Return [X, Y] of the center of cell containing provided text 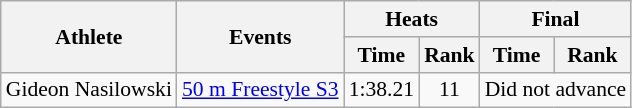
11 [450, 90]
1:38.21 [382, 90]
Gideon Nasilowski [89, 90]
Events [260, 36]
50 m Freestyle S3 [260, 90]
Heats [412, 19]
Final [556, 19]
Athlete [89, 36]
Did not advance [556, 90]
